From the cell containing the given text, extract its center point as (x, y) coordinate. 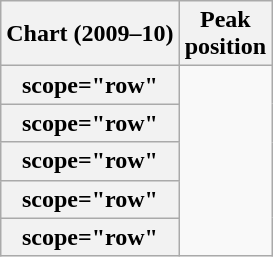
Peakposition (225, 34)
Chart (2009–10) (90, 34)
